Locate the cell with the specified text and output its [x, y] center coordinate. 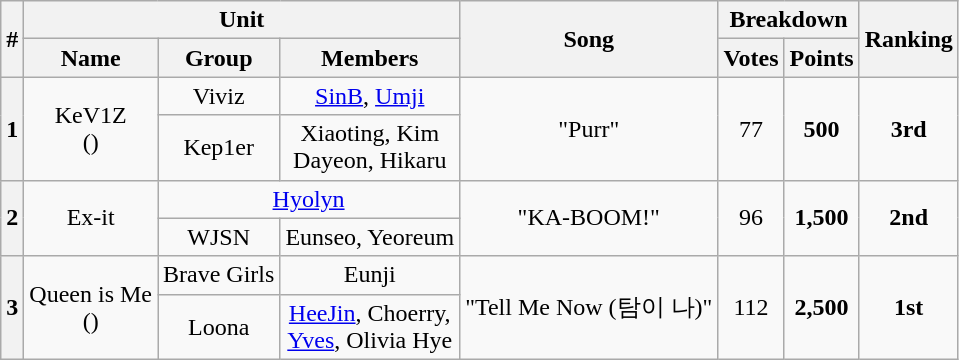
Viviz [219, 96]
Song [589, 39]
2,500 [822, 308]
1st [908, 308]
Kep1er [219, 148]
"Purr" [589, 128]
WJSN [219, 237]
"Tell Me Now (탐이 나)" [589, 308]
Xiaoting, KimDayeon, Hikaru [370, 148]
KeV1Z() [91, 128]
2 [12, 218]
77 [751, 128]
3 [12, 308]
1 [12, 128]
500 [822, 128]
Group [219, 58]
Ranking [908, 39]
3rd [908, 128]
96 [751, 218]
# [12, 39]
"KA-BOOM!" [589, 218]
2nd [908, 218]
Ex-it [91, 218]
SinB, Umji [370, 96]
Members [370, 58]
Queen is Me() [91, 308]
Brave Girls [219, 275]
Loona [219, 326]
1,500 [822, 218]
Eunji [370, 275]
Unit [242, 20]
Hyolyn [309, 199]
HeeJin, Choerry,Yves, Olivia Hye [370, 326]
Votes [751, 58]
Points [822, 58]
Eunseo, Yeoreum [370, 237]
Breakdown [788, 20]
Name [91, 58]
112 [751, 308]
